Return the (X, Y) coordinate for the center point of the cell that contains the specified text.  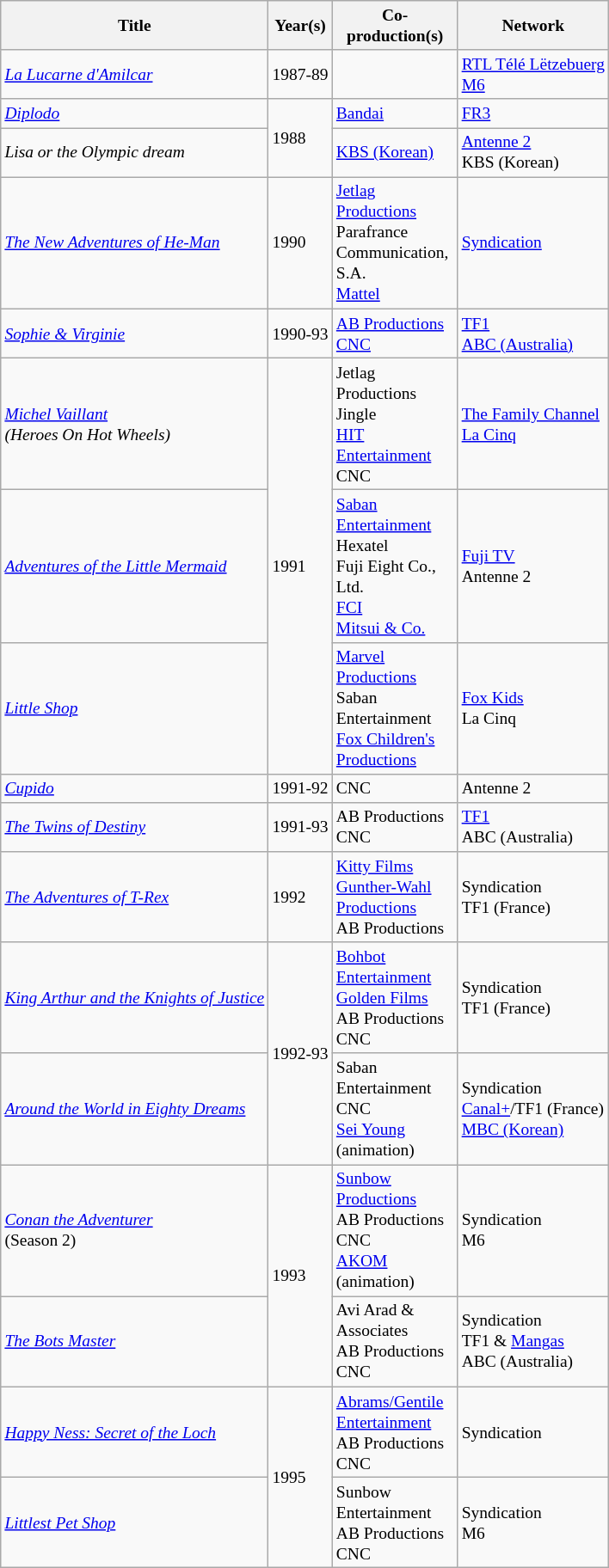
Antenne 2KBS (Korean) (533, 153)
The Bots Master (134, 1341)
Network (533, 26)
1992 (300, 897)
SyndicationTF1 & MangasABC (Australia) (533, 1341)
FR3 (533, 113)
Sunbow ProductionsAB ProductionsCNCAKOM (animation) (395, 1231)
The New Adventures of He-Man (134, 242)
Antenne 2 (533, 787)
Saban EntertainmentCNCSei Young (animation) (395, 1109)
Marvel ProductionsSaban EntertainmentFox Children's Productions (395, 708)
Fuji TVAntenne 2 (533, 566)
CNC (395, 787)
Jetlag ProductionsJingleHIT EntertainmentCNC (395, 423)
Avi Arad & AssociatesAB ProductionsCNC (395, 1341)
1991 (300, 566)
Year(s) (300, 26)
Michel Vaillant(Heroes On Hot Wheels) (134, 423)
Abrams/Gentile EntertainmentAB ProductionsCNC (395, 1432)
RTL Télé LëtzebuergM6 (533, 74)
The Twins of Destiny (134, 827)
1991-92 (300, 787)
1992-93 (300, 1054)
Saban EntertainmentHexatelFuji Eight Co., Ltd.FCIMitsui & Co. (395, 566)
Bohbot EntertainmentGolden FilmsAB ProductionsCNC (395, 997)
Bandai (395, 113)
Sophie & Virginie (134, 334)
1990-93 (300, 334)
Cupido (134, 787)
1995 (300, 1477)
Little Shop (134, 708)
La Lucarne d'Amilcar (134, 74)
Happy Ness: Secret of the Loch (134, 1432)
Co-production(s) (395, 26)
Adventures of the Little Mermaid (134, 566)
Sunbow EntertainmentAB ProductionsCNC (395, 1523)
KBS (Korean) (395, 153)
1988 (300, 138)
Conan the Adventurer(Season 2) (134, 1231)
The Adventures of T-Rex (134, 897)
Lisa or the Olympic dream (134, 153)
The Family ChannelLa Cinq (533, 423)
Diplodo (134, 113)
Jetlag ProductionsParafrance Communication, S.A.Mattel (395, 242)
Fox KidsLa Cinq (533, 708)
1991-93 (300, 827)
King Arthur and the Knights of Justice (134, 997)
1990 (300, 242)
SyndicationCanal+/TF1 (France)MBC (Korean) (533, 1109)
Kitty FilmsGunther-Wahl ProductionsAB Productions (395, 897)
Around the World in Eighty Dreams (134, 1109)
Title (134, 26)
1993 (300, 1276)
1987-89 (300, 74)
Littlest Pet Shop (134, 1523)
